From the cell containing the given text, extract its center point as [x, y] coordinate. 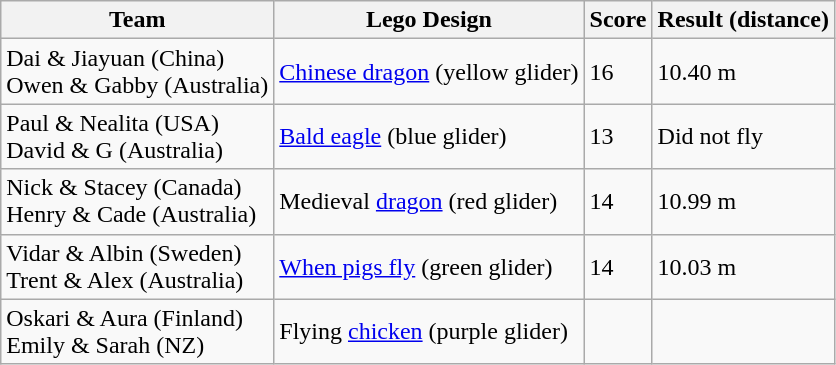
Bald eagle (blue glider) [429, 136]
Vidar & Albin (Sweden)Trent & Alex (Australia) [138, 266]
Medieval dragon (red glider) [429, 202]
Paul & Nealita (USA)David & G (Australia) [138, 136]
Flying chicken (purple glider) [429, 332]
10.99 m [743, 202]
Nick & Stacey (Canada)Henry & Cade (Australia) [138, 202]
13 [618, 136]
Lego Design [429, 20]
When pigs fly (green glider) [429, 266]
Did not fly [743, 136]
Team [138, 20]
Oskari & Aura (Finland)Emily & Sarah (NZ) [138, 332]
10.03 m [743, 266]
10.40 m [743, 72]
Dai & Jiayuan (China)Owen & Gabby (Australia) [138, 72]
Score [618, 20]
Result (distance) [743, 20]
Chinese dragon (yellow glider) [429, 72]
16 [618, 72]
